Return (x, y) of the center of cell containing provided text 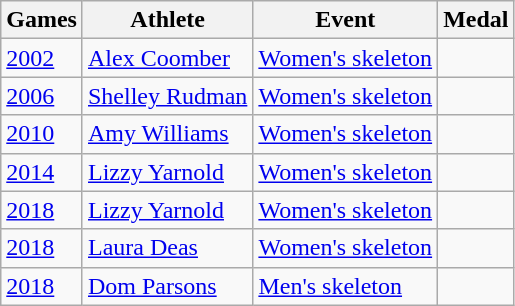
Event (346, 20)
2006 (42, 96)
2014 (42, 172)
Men's skeleton (346, 286)
Shelley Rudman (167, 96)
Laura Deas (167, 248)
Games (42, 20)
2010 (42, 134)
Dom Parsons (167, 286)
Alex Coomber (167, 58)
Athlete (167, 20)
Medal (476, 20)
Amy Williams (167, 134)
2002 (42, 58)
